Extract the [X, Y] coordinate from the center of the cell holding the provided text.  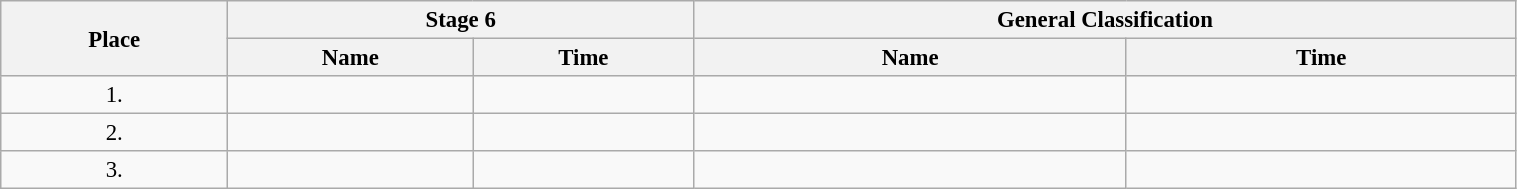
1. [114, 95]
Stage 6 [461, 20]
Place [114, 38]
General Classification [1105, 20]
3. [114, 170]
2. [114, 133]
